Pinpoint the cell where the given text exists, returning its (x, y) midpoint coordinate. 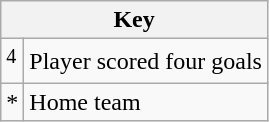
Home team (146, 102)
* (12, 102)
4 (12, 62)
Key (134, 20)
Player scored four goals (146, 62)
